For the text-containing cell, return its midpoint in [X, Y] coordinate format. 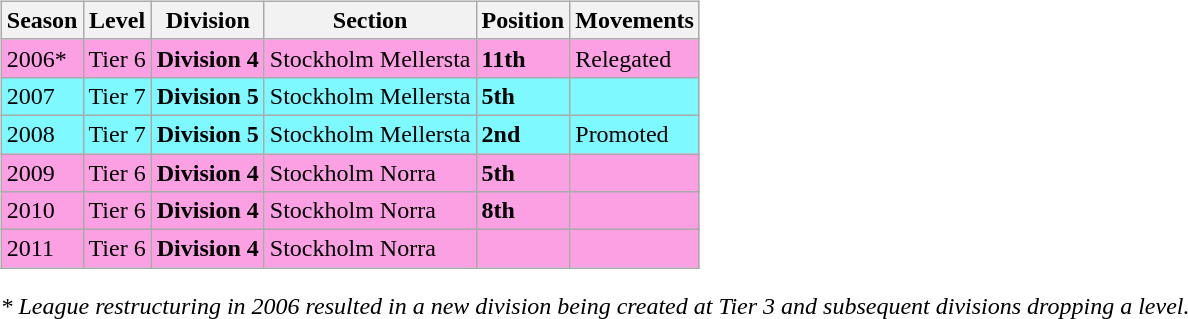
2nd [523, 134]
8th [523, 211]
11th [523, 58]
Promoted [635, 134]
Division [208, 20]
2007 [42, 96]
Movements [635, 20]
2011 [42, 249]
2008 [42, 134]
Season [42, 20]
Relegated [635, 58]
Section [370, 20]
2006* [42, 58]
Position [523, 20]
2010 [42, 211]
Level [117, 20]
2009 [42, 173]
